From the cell containing the given text, extract its center point as (x, y) coordinate. 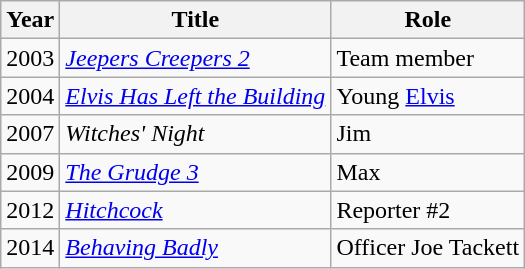
Title (196, 20)
Witches' Night (196, 134)
2004 (30, 96)
Behaving Badly (196, 248)
Hitchcock (196, 210)
2014 (30, 248)
Reporter #2 (428, 210)
2012 (30, 210)
Officer Joe Tackett (428, 248)
2007 (30, 134)
Jim (428, 134)
Jeepers Creepers 2 (196, 58)
Max (428, 172)
Young Elvis (428, 96)
Team member (428, 58)
Elvis Has Left the Building (196, 96)
2003 (30, 58)
2009 (30, 172)
Role (428, 20)
The Grudge 3 (196, 172)
Year (30, 20)
